Output the [X, Y] coordinate of the center of the cell containing the given text.  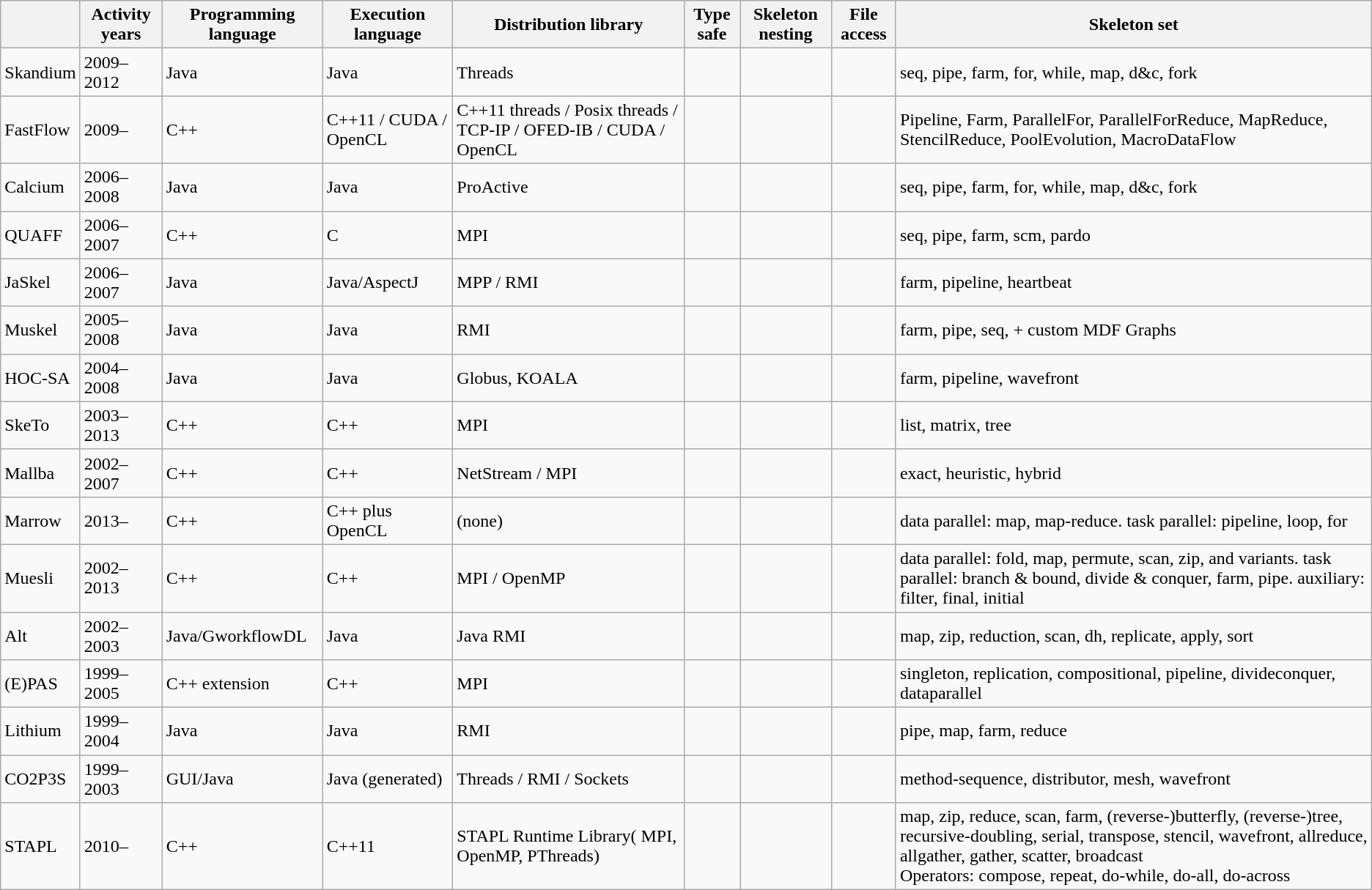
Calcium [40, 188]
Activity years [121, 25]
Java RMI [569, 636]
map, zip, reduction, scan, dh, replicate, apply, sort [1133, 636]
C++11 threads / Posix threads / TCP-IP / OFED-IB / CUDA / OpenCL [569, 130]
STAPL Runtime Library( MPI, OpenMP, PThreads) [569, 847]
2009– [121, 130]
Skandium [40, 72]
Globus, KOALA [569, 378]
pipe, map, farm, reduce [1133, 731]
2002–2003 [121, 636]
farm, pipeline, wavefront [1133, 378]
1999–2003 [121, 779]
exact, heuristic, hybrid [1133, 473]
2002–2007 [121, 473]
data parallel: map, map-reduce. task parallel: pipeline, loop, for [1133, 520]
C++11 [388, 847]
File access [863, 25]
1999–2005 [121, 684]
list, matrix, tree [1133, 425]
C [388, 234]
STAPL [40, 847]
(E)PAS [40, 684]
C++ plus OpenCL [388, 520]
2003–2013 [121, 425]
2002–2013 [121, 578]
C++ extension [242, 684]
HOC-SA [40, 378]
Alt [40, 636]
Java (generated) [388, 779]
2013– [121, 520]
Skeleton nesting [786, 25]
Type safe [712, 25]
Mallba [40, 473]
NetStream / MPI [569, 473]
(none) [569, 520]
MPP / RMI [569, 283]
Execution language [388, 25]
2010– [121, 847]
singleton, replication, compositional, pipeline, divideconquer, dataparallel [1133, 684]
farm, pipeline, heartbeat [1133, 283]
FastFlow [40, 130]
ProActive [569, 188]
method-sequence, distributor, mesh, wavefront [1133, 779]
Java/AspectJ [388, 283]
2004–2008 [121, 378]
Muskel [40, 330]
SkeTo [40, 425]
C++11 / CUDA / OpenCL [388, 130]
Threads [569, 72]
GUI/Java [242, 779]
seq, pipe, farm, scm, pardo [1133, 234]
farm, pipe, seq, + custom MDF Graphs [1133, 330]
Java/GworkflowDL [242, 636]
2005–2008 [121, 330]
QUAFF [40, 234]
Lithium [40, 731]
Distribution library [569, 25]
MPI / OpenMP [569, 578]
1999–2004 [121, 731]
Skeleton set [1133, 25]
JaSkel [40, 283]
2009–2012 [121, 72]
2006–2008 [121, 188]
Programming language [242, 25]
Pipeline, Farm, ParallelFor, ParallelForReduce, MapReduce, StencilReduce, PoolEvolution, MacroDataFlow [1133, 130]
Muesli [40, 578]
Threads / RMI / Sockets [569, 779]
CO2P3S [40, 779]
Marrow [40, 520]
